Extract the [X, Y] coordinate from the center of the cell holding the provided text.  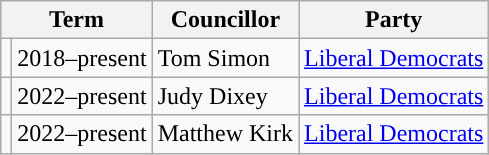
Term [76, 20]
Tom Simon [225, 58]
Judy Dixey [225, 96]
Councillor [225, 20]
Matthew Kirk [225, 134]
Party [394, 20]
2018–present [82, 58]
